Capture the cell that displays the provided text and extract its [x, y] central coordinate. 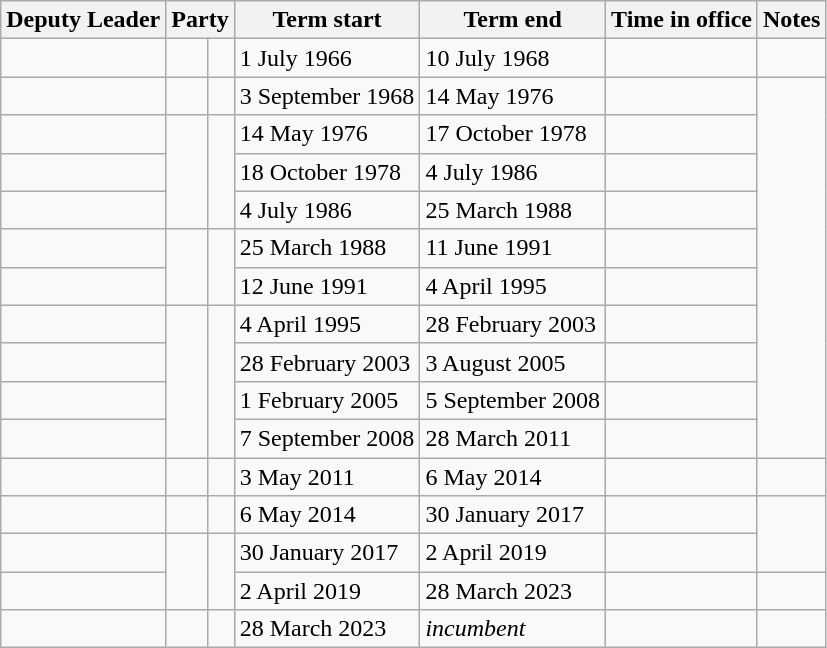
incumbent [513, 629]
1 February 2005 [327, 400]
11 June 1991 [513, 248]
Deputy Leader [84, 20]
7 September 2008 [327, 438]
18 October 1978 [327, 172]
Term end [513, 20]
Time in office [682, 20]
1 July 1966 [327, 58]
3 May 2011 [327, 477]
10 July 1968 [513, 58]
28 March 2011 [513, 438]
Notes [791, 20]
3 September 1968 [327, 96]
17 October 1978 [513, 134]
Party [200, 20]
12 June 1991 [327, 286]
Term start [327, 20]
5 September 2008 [513, 400]
3 August 2005 [513, 362]
